Capture the cell that displays the provided text and extract its (x, y) central coordinate. 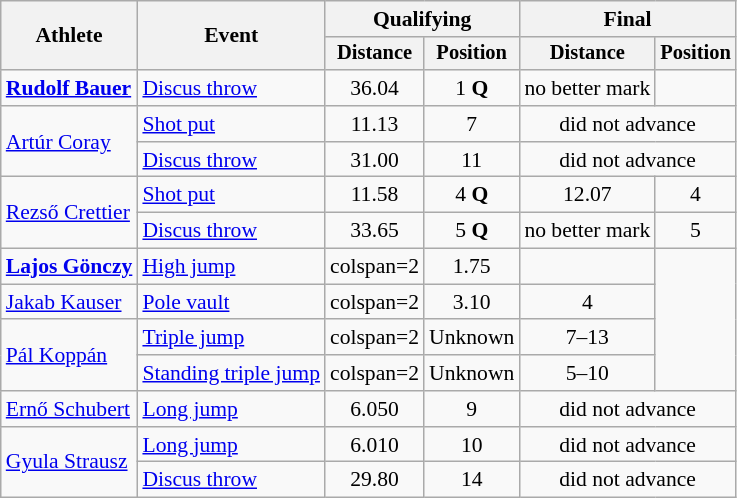
Triple jump (231, 338)
7 (472, 124)
Pole vault (231, 302)
6.010 (374, 445)
Qualifying (422, 19)
3.10 (472, 302)
9 (472, 409)
Rezső Crettier (70, 212)
7–13 (587, 338)
High jump (231, 267)
5–10 (587, 373)
11.13 (374, 124)
Standing triple jump (231, 373)
10 (472, 445)
14 (472, 480)
31.00 (374, 160)
4 Q (472, 195)
29.80 (374, 480)
1.75 (472, 267)
5 (695, 231)
11.58 (374, 195)
11 (472, 160)
Final (627, 19)
1 Q (472, 88)
5 Q (472, 231)
33.65 (374, 231)
6.050 (374, 409)
Artúr Coray (70, 142)
Rudolf Bauer (70, 88)
12.07 (587, 195)
Jakab Kauser (70, 302)
Pál Koppán (70, 356)
Lajos Gönczy (70, 267)
36.04 (374, 88)
Gyula Strausz (70, 462)
Athlete (70, 36)
Event (231, 36)
Ernő Schubert (70, 409)
